Detect which cell encompasses the target text, then output its [x, y] center coordinate. 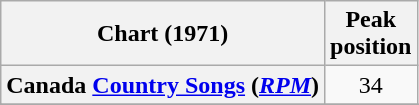
Peakposition [371, 34]
34 [371, 85]
Canada Country Songs (RPM) [163, 85]
Chart (1971) [163, 34]
